Capture the cell that displays the provided text and extract its [X, Y] central coordinate. 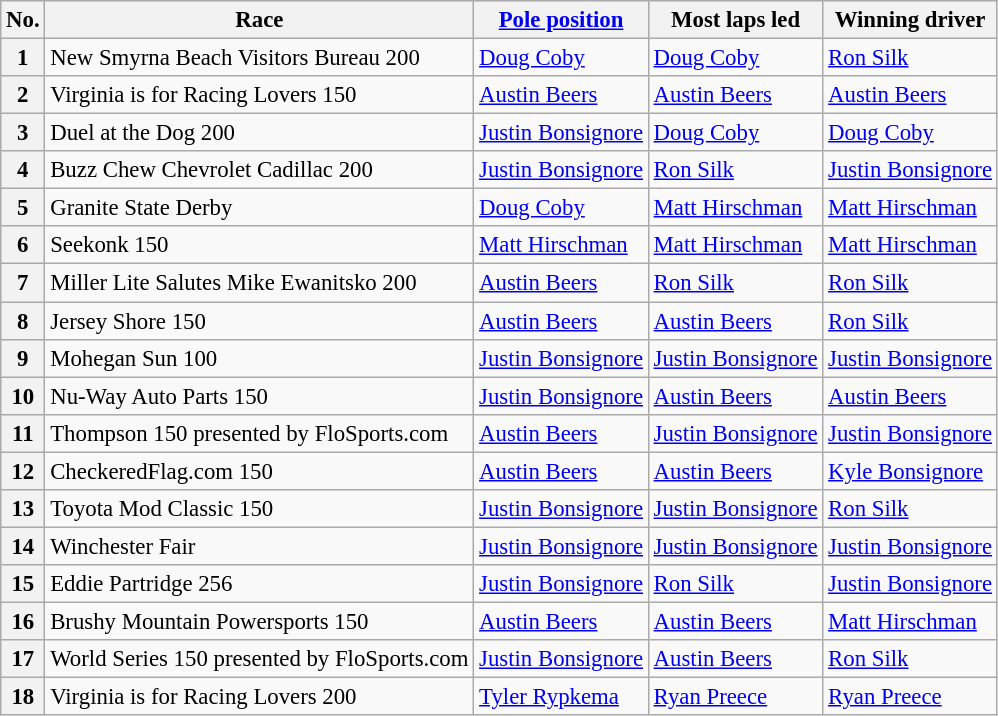
Winning driver [910, 20]
World Series 150 presented by FloSports.com [260, 659]
Mohegan Sun 100 [260, 358]
Jersey Shore 150 [260, 321]
6 [23, 245]
Virginia is for Racing Lovers 200 [260, 697]
17 [23, 659]
Kyle Bonsignore [910, 471]
11 [23, 433]
12 [23, 471]
16 [23, 621]
Thompson 150 presented by FloSports.com [260, 433]
9 [23, 358]
4 [23, 170]
Toyota Mod Classic 150 [260, 509]
Race [260, 20]
5 [23, 208]
Duel at the Dog 200 [260, 133]
Most laps led [736, 20]
Miller Lite Salutes Mike Ewanitsko 200 [260, 283]
Pole position [562, 20]
Winchester Fair [260, 546]
10 [23, 396]
Buzz Chew Chevrolet Cadillac 200 [260, 170]
Brushy Mountain Powersports 150 [260, 621]
7 [23, 283]
Seekonk 150 [260, 245]
Eddie Partridge 256 [260, 584]
1 [23, 58]
13 [23, 509]
8 [23, 321]
No. [23, 20]
CheckeredFlag.com 150 [260, 471]
Nu-Way Auto Parts 150 [260, 396]
New Smyrna Beach Visitors Bureau 200 [260, 58]
3 [23, 133]
Tyler Rypkema [562, 697]
18 [23, 697]
2 [23, 95]
15 [23, 584]
14 [23, 546]
Granite State Derby [260, 208]
Virginia is for Racing Lovers 150 [260, 95]
